Pinpoint the cell where the given text exists, returning its (X, Y) midpoint coordinate. 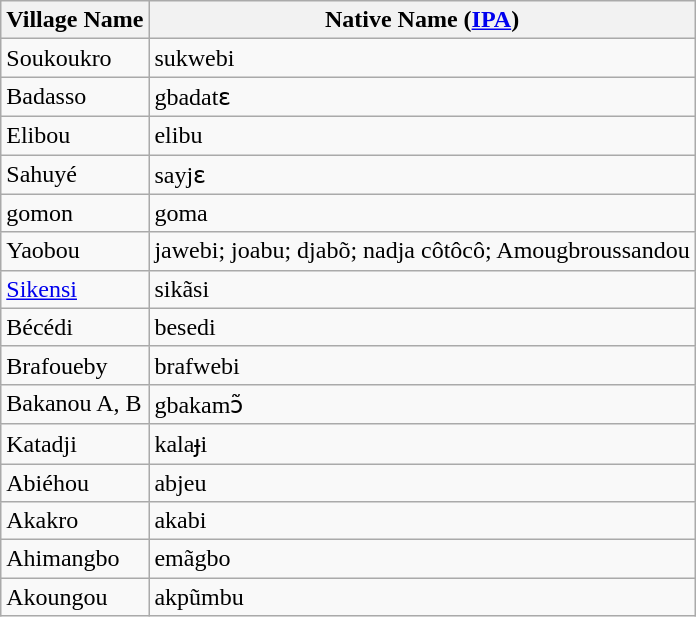
elibu (422, 135)
emãgbo (422, 559)
Soukoukro (75, 58)
akpũmbu (422, 597)
Akoungou (75, 597)
gomon (75, 213)
abjeu (422, 483)
Yaobou (75, 251)
Badasso (75, 97)
besedi (422, 327)
Abiéhou (75, 483)
Brafoueby (75, 365)
Native Name (IPA) (422, 20)
kalaɟi (422, 444)
goma (422, 213)
Katadji (75, 444)
Ahimangbo (75, 559)
jawebi; joabu; djabõ; nadja côtôcô; Amougbroussandou (422, 251)
Village Name (75, 20)
Sahuyé (75, 174)
Bakanou A, B (75, 404)
brafwebi (422, 365)
Akakro (75, 521)
akabi (422, 521)
gbakamɔ̃ (422, 404)
sayjɛ (422, 174)
sikãsi (422, 289)
Sikensi (75, 289)
gbadatɛ (422, 97)
sukwebi (422, 58)
Elibou (75, 135)
Bécédi (75, 327)
